Determine the (X, Y) coordinate at the center of the cell enclosing the given text.  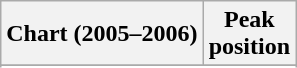
Peakposition (249, 34)
Chart (2005–2006) (102, 34)
